Capture the cell that displays the provided text and extract its [x, y] central coordinate. 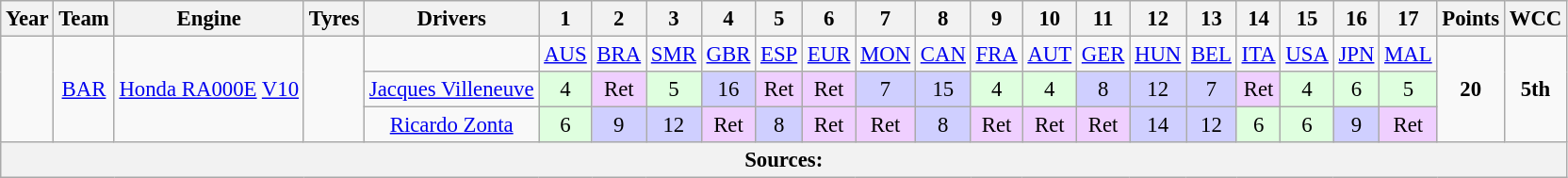
BAR [84, 90]
1 [565, 19]
2 [618, 19]
AUS [565, 55]
Honda RA000E V10 [209, 90]
GER [1103, 55]
Team [84, 19]
CAN [942, 55]
BEL [1212, 55]
EUR [829, 55]
JPN [1357, 55]
ITA [1259, 55]
HUN [1158, 55]
WCC [1535, 19]
Drivers [452, 19]
ESP [779, 55]
GBR [727, 55]
USA [1307, 55]
BRA [618, 55]
3 [675, 19]
5th [1535, 90]
FRA [997, 55]
AUT [1050, 55]
Engine [209, 19]
SMR [675, 55]
Tyres [334, 19]
10 [1050, 19]
17 [1408, 19]
Points [1470, 19]
20 [1470, 90]
Year [27, 19]
13 [1212, 19]
Jacques Villeneuve [452, 89]
MON [886, 55]
MAL [1408, 55]
Ricardo Zonta [452, 125]
Sources: [784, 160]
11 [1103, 19]
